Identify which cell holds the provided text, then report its [x, y] central coordinate. 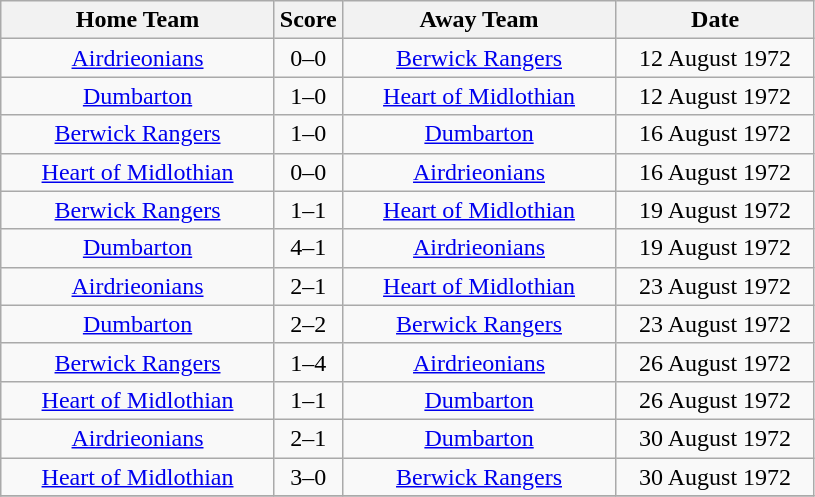
1–4 [308, 362]
Home Team [138, 20]
Score [308, 20]
Away Team [479, 20]
Date [716, 20]
3–0 [308, 477]
4–1 [308, 248]
2–2 [308, 324]
